Return (X, Y) of the center of cell containing provided text 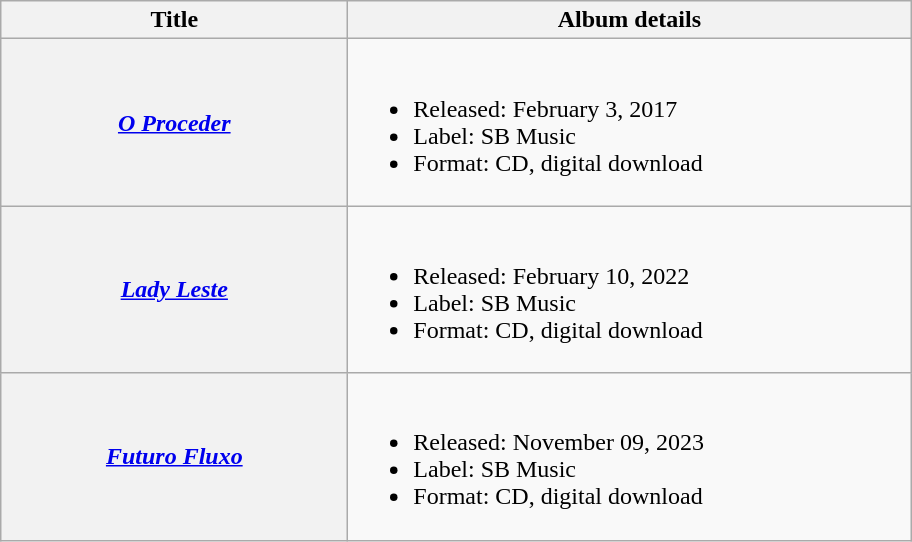
Title (174, 20)
Released: February 3, 2017Label: SB MusicFormat: CD, digital download (630, 122)
Released: February 10, 2022Label: SB MusicFormat: CD, digital download (630, 290)
O Proceder (174, 122)
Album details (630, 20)
Released: November 09, 2023Label: SB MusicFormat: CD, digital download (630, 456)
Futuro Fluxo (174, 456)
Lady Leste (174, 290)
